Locate the cell with the specified text and output its [X, Y] center coordinate. 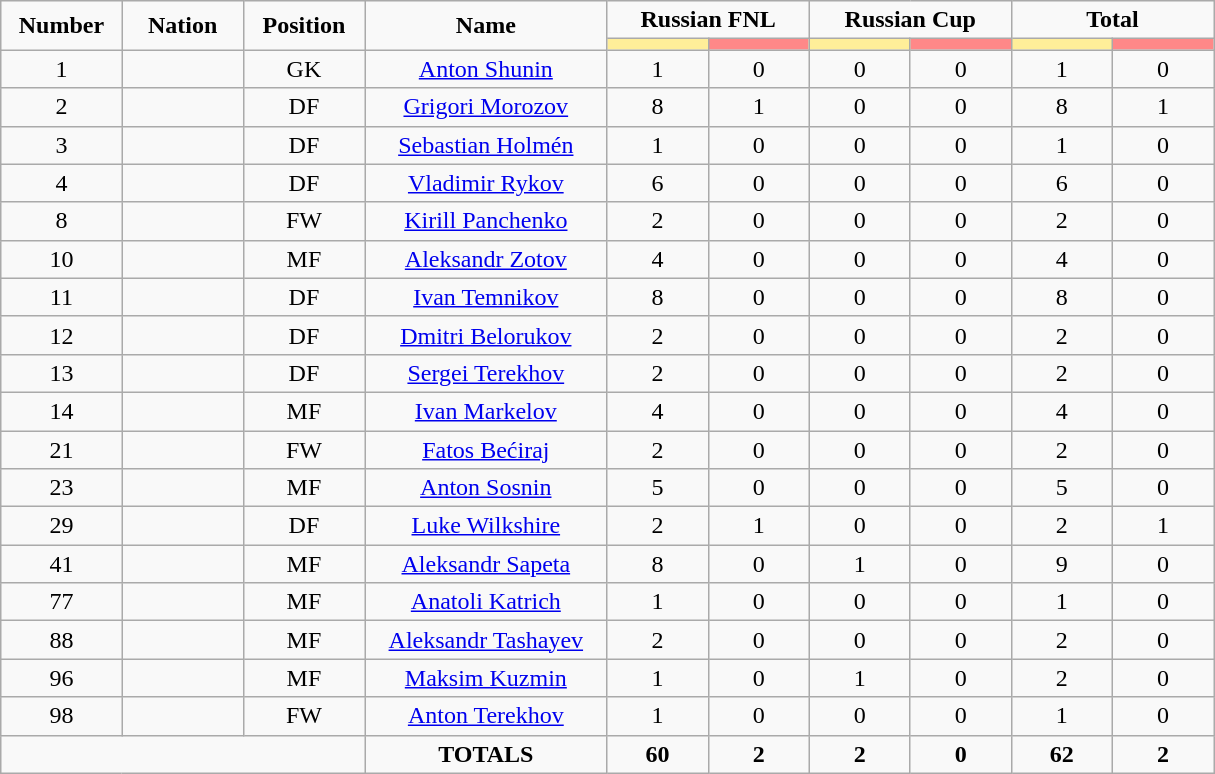
Nation [182, 26]
13 [62, 373]
Russian FNL [708, 20]
77 [62, 602]
Anton Terekhov [486, 716]
Aleksandr Tashayev [486, 640]
Dmitri Belorukov [486, 335]
Sebastian Holmén [486, 145]
TOTALS [486, 754]
Anatoli Katrich [486, 602]
GK [304, 69]
Anton Shunin [486, 69]
41 [62, 564]
Total [1112, 20]
Position [304, 26]
60 [658, 754]
14 [62, 411]
10 [62, 259]
11 [62, 297]
Fatos Bećiraj [486, 449]
Aleksandr Zotov [486, 259]
Ivan Temnikov [486, 297]
Russian Cup [910, 20]
29 [62, 526]
Aleksandr Sapeta [486, 564]
88 [62, 640]
Maksim Kuzmin [486, 678]
Ivan Markelov [486, 411]
Sergei Terekhov [486, 373]
62 [1062, 754]
Grigori Morozov [486, 107]
Number [62, 26]
Anton Sosnin [486, 488]
96 [62, 678]
Kirill Panchenko [486, 221]
9 [1062, 564]
Vladimir Rykov [486, 183]
21 [62, 449]
12 [62, 335]
3 [62, 145]
23 [62, 488]
Name [486, 26]
98 [62, 716]
Luke Wilkshire [486, 526]
